From the cell containing the given text, extract its center point as (X, Y) coordinate. 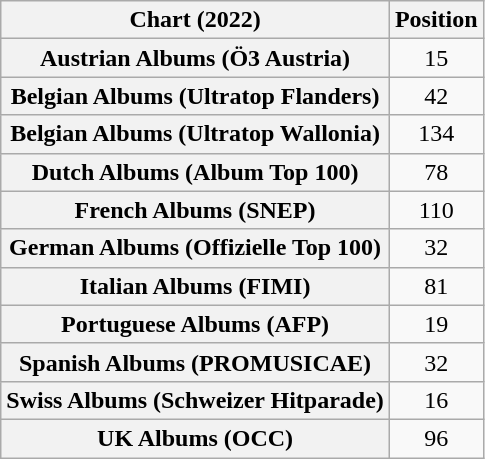
Dutch Albums (Album Top 100) (196, 172)
Belgian Albums (Ultratop Flanders) (196, 96)
96 (436, 438)
French Albums (SNEP) (196, 210)
15 (436, 58)
Portuguese Albums (AFP) (196, 324)
UK Albums (OCC) (196, 438)
134 (436, 134)
Belgian Albums (Ultratop Wallonia) (196, 134)
78 (436, 172)
Spanish Albums (PROMUSICAE) (196, 362)
81 (436, 286)
Position (436, 20)
Austrian Albums (Ö3 Austria) (196, 58)
Swiss Albums (Schweizer Hitparade) (196, 400)
16 (436, 400)
19 (436, 324)
42 (436, 96)
110 (436, 210)
Italian Albums (FIMI) (196, 286)
German Albums (Offizielle Top 100) (196, 248)
Chart (2022) (196, 20)
